Locate the cell with the specified text and output its [x, y] center coordinate. 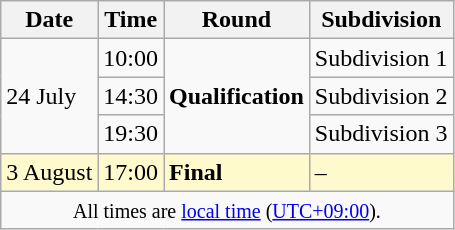
14:30 [131, 96]
10:00 [131, 58]
Round [237, 20]
17:00 [131, 172]
All times are local time (UTC+09:00). [227, 210]
– [381, 172]
19:30 [131, 134]
Final [237, 172]
Subdivision [381, 20]
Subdivision 1 [381, 58]
24 July [50, 96]
Time [131, 20]
3 August [50, 172]
Subdivision 2 [381, 96]
Qualification [237, 96]
Subdivision 3 [381, 134]
Date [50, 20]
